From the cell containing the given text, extract its center point as (x, y) coordinate. 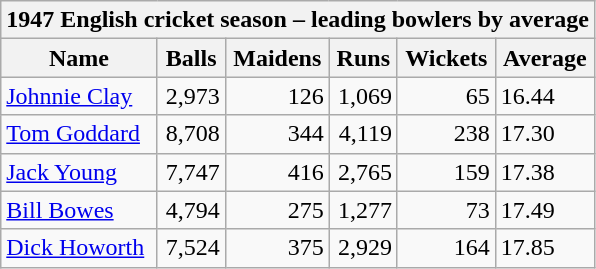
7,524 (191, 248)
Tom Goddard (79, 134)
Wickets (446, 58)
1,069 (363, 96)
4,119 (363, 134)
8,708 (191, 134)
73 (446, 210)
1,277 (363, 210)
17.30 (544, 134)
Jack Young (79, 172)
Average (544, 58)
Balls (191, 58)
Johnnie Clay (79, 96)
2,973 (191, 96)
16.44 (544, 96)
17.85 (544, 248)
Bill Bowes (79, 210)
7,747 (191, 172)
2,929 (363, 248)
17.49 (544, 210)
159 (446, 172)
65 (446, 96)
Dick Howorth (79, 248)
2,765 (363, 172)
17.38 (544, 172)
Maidens (277, 58)
275 (277, 210)
375 (277, 248)
Name (79, 58)
4,794 (191, 210)
Runs (363, 58)
126 (277, 96)
164 (446, 248)
238 (446, 134)
344 (277, 134)
1947 English cricket season – leading bowlers by average (298, 20)
416 (277, 172)
